Determine the [x, y] coordinate at the center of the cell enclosing the given text.  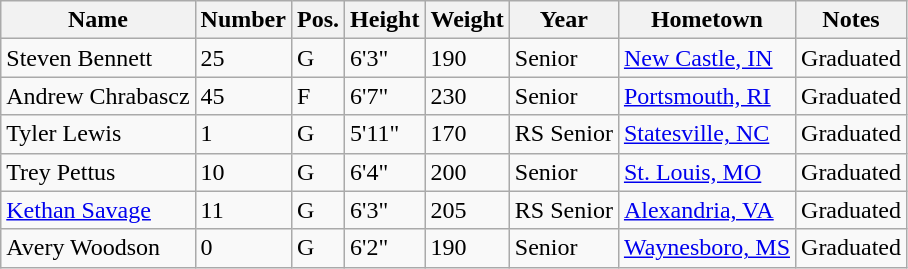
Pos. [318, 20]
Name [98, 20]
Tyler Lewis [98, 134]
6'2" [385, 248]
Avery Woodson [98, 248]
170 [467, 134]
Steven Bennett [98, 58]
St. Louis, MO [706, 172]
Notes [852, 20]
Portsmouth, RI [706, 96]
F [318, 96]
230 [467, 96]
Number [243, 20]
Kethan Savage [98, 210]
Trey Pettus [98, 172]
200 [467, 172]
6'7" [385, 96]
Height [385, 20]
0 [243, 248]
25 [243, 58]
Statesville, NC [706, 134]
10 [243, 172]
205 [467, 210]
1 [243, 134]
Waynesboro, MS [706, 248]
Hometown [706, 20]
6'4" [385, 172]
45 [243, 96]
Andrew Chrabascz [98, 96]
Alexandria, VA [706, 210]
11 [243, 210]
New Castle, IN [706, 58]
5'11" [385, 134]
Year [564, 20]
Weight [467, 20]
